Pinpoint the cell where the given text exists, returning its [X, Y] midpoint coordinate. 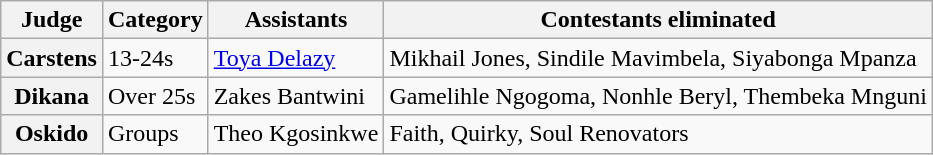
Dikana [52, 96]
Judge [52, 20]
Carstens [52, 58]
13-24s [155, 58]
Over 25s [155, 96]
Theo Kgosinkwe [296, 134]
Gamelihle Ngogoma, Nonhle Beryl, Thembeka Mnguni [658, 96]
Faith, Quirky, Soul Renovators [658, 134]
Contestants eliminated [658, 20]
Assistants [296, 20]
Zakes Bantwini [296, 96]
Oskido [52, 134]
Toya Delazy [296, 58]
Category [155, 20]
Groups [155, 134]
Mikhail Jones, Sindile Mavimbela, Siyabonga Mpanza [658, 58]
